Identify which cell holds the provided text, then report its [x, y] central coordinate. 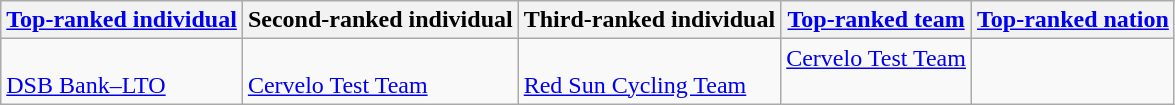
Red Sun Cycling Team [649, 72]
DSB Bank–LTO [122, 72]
Top-ranked team [876, 20]
Second-ranked individual [380, 20]
Top-ranked nation [1072, 20]
Third-ranked individual [649, 20]
Top-ranked individual [122, 20]
